Return the (x, y) coordinate for the center point of the cell that contains the specified text.  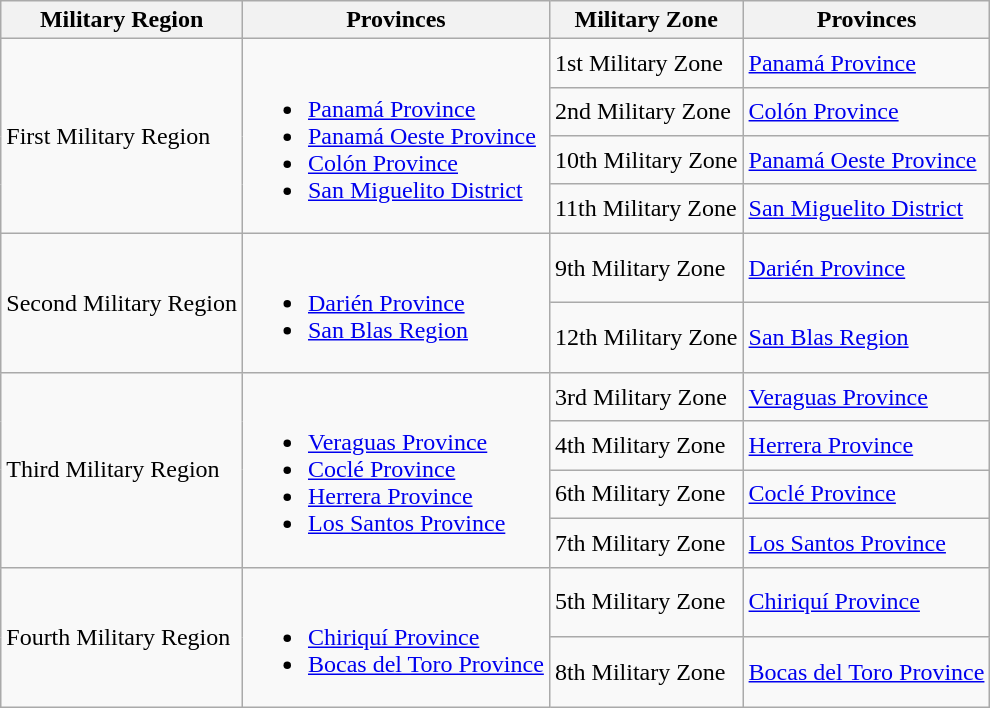
11th Military Zone (646, 208)
6th Military Zone (646, 494)
Darién Province (866, 268)
Veraguas Province (866, 398)
Military Region (122, 20)
Second Military Region (122, 303)
9th Military Zone (646, 268)
Military Zone (646, 20)
2nd Military Zone (646, 112)
3rd Military Zone (646, 398)
1st Military Zone (646, 64)
San Miguelito District (866, 208)
Chiriquí Province (866, 602)
7th Military Zone (646, 542)
Veraguas ProvinceCoclé ProvinceHerrera ProvinceLos Santos Province (396, 470)
8th Military Zone (646, 672)
First Military Region (122, 136)
Panamá ProvincePanamá Oeste ProvinceColón ProvinceSan Miguelito District (396, 136)
Fourth Military Region (122, 637)
Colón Province (866, 112)
Los Santos Province (866, 542)
Panamá Province (866, 64)
10th Military Zone (646, 160)
5th Military Zone (646, 602)
4th Military Zone (646, 446)
12th Military Zone (646, 338)
Third Military Region (122, 470)
Chiriquí ProvinceBocas del Toro Province (396, 637)
Darién ProvinceSan Blas Region (396, 303)
San Blas Region (866, 338)
Coclé Province (866, 494)
Herrera Province (866, 446)
Panamá Oeste Province (866, 160)
Bocas del Toro Province (866, 672)
